Output the (X, Y) coordinate of the center of the cell containing the given text.  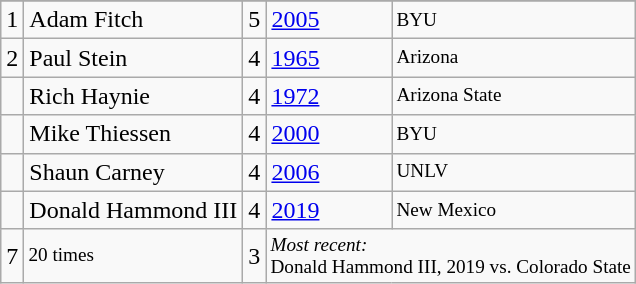
Most recent:Donald Hammond III, 2019 vs. Colorado State (451, 256)
2005 (329, 20)
Donald Hammond III (134, 210)
2006 (329, 172)
New Mexico (514, 210)
1965 (329, 58)
Arizona State (514, 96)
UNLV (514, 172)
7 (12, 256)
Rich Haynie (134, 96)
Paul Stein (134, 58)
Arizona (514, 58)
2019 (329, 210)
2000 (329, 134)
1 (12, 20)
5 (254, 20)
2 (12, 58)
Adam Fitch (134, 20)
1972 (329, 96)
20 times (134, 256)
3 (254, 256)
Mike Thiessen (134, 134)
Shaun Carney (134, 172)
